Pinpoint the cell where the given text exists, returning its [X, Y] midpoint coordinate. 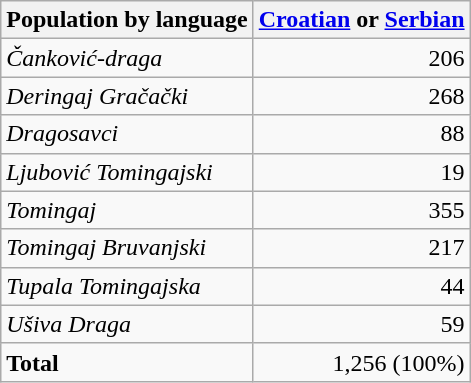
44 [362, 286]
Dragosavci [127, 134]
Tomingaj [127, 210]
Population by language [127, 20]
Čanković-draga [127, 58]
Tomingaj Bruvanjski [127, 248]
Tupala Tomingajska [127, 286]
59 [362, 324]
217 [362, 248]
Croatian or Serbian [362, 20]
Ušiva Draga [127, 324]
Total [127, 362]
355 [362, 210]
Deringaj Gračački [127, 96]
1,256 (100%) [362, 362]
Ljubović Tomingajski [127, 172]
88 [362, 134]
19 [362, 172]
268 [362, 96]
206 [362, 58]
